Locate the cell with the specified text and output its (x, y) center coordinate. 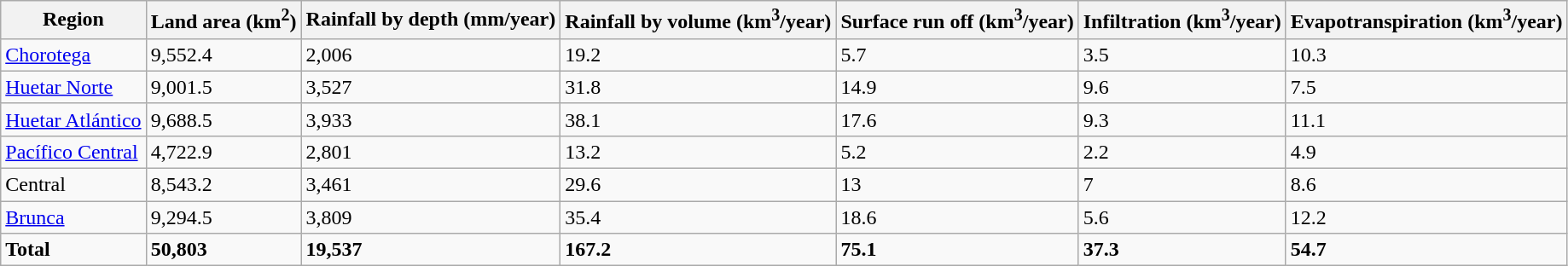
Central (73, 185)
9,688.5 (224, 119)
50,803 (224, 250)
8,543.2 (224, 185)
5.2 (957, 152)
Chorotega (73, 55)
54.7 (1426, 250)
Brunca (73, 217)
19.2 (698, 55)
5.7 (957, 55)
3,809 (431, 217)
Land area (km2) (224, 20)
13 (957, 185)
Huetar Atlántico (73, 119)
37.3 (1182, 250)
3,461 (431, 185)
9.6 (1182, 87)
9,552.4 (224, 55)
75.1 (957, 250)
2.2 (1182, 152)
10.3 (1426, 55)
2,801 (431, 152)
Pacífico Central (73, 152)
17.6 (957, 119)
9,294.5 (224, 217)
29.6 (698, 185)
Evapotranspiration (km3/year) (1426, 20)
167.2 (698, 250)
18.6 (957, 217)
Surface run off (km3/year) (957, 20)
35.4 (698, 217)
19,537 (431, 250)
31.8 (698, 87)
Infiltration (km3/year) (1182, 20)
Rainfall by volume (km3/year) (698, 20)
Total (73, 250)
3.5 (1182, 55)
Rainfall by depth (mm/year) (431, 20)
Huetar Norte (73, 87)
Region (73, 20)
9.3 (1182, 119)
8.6 (1426, 185)
9,001.5 (224, 87)
2,006 (431, 55)
3,933 (431, 119)
4.9 (1426, 152)
12.2 (1426, 217)
7 (1182, 185)
7.5 (1426, 87)
3,527 (431, 87)
5.6 (1182, 217)
11.1 (1426, 119)
13.2 (698, 152)
14.9 (957, 87)
38.1 (698, 119)
4,722.9 (224, 152)
